Detect which cell encompasses the target text, then output its [x, y] center coordinate. 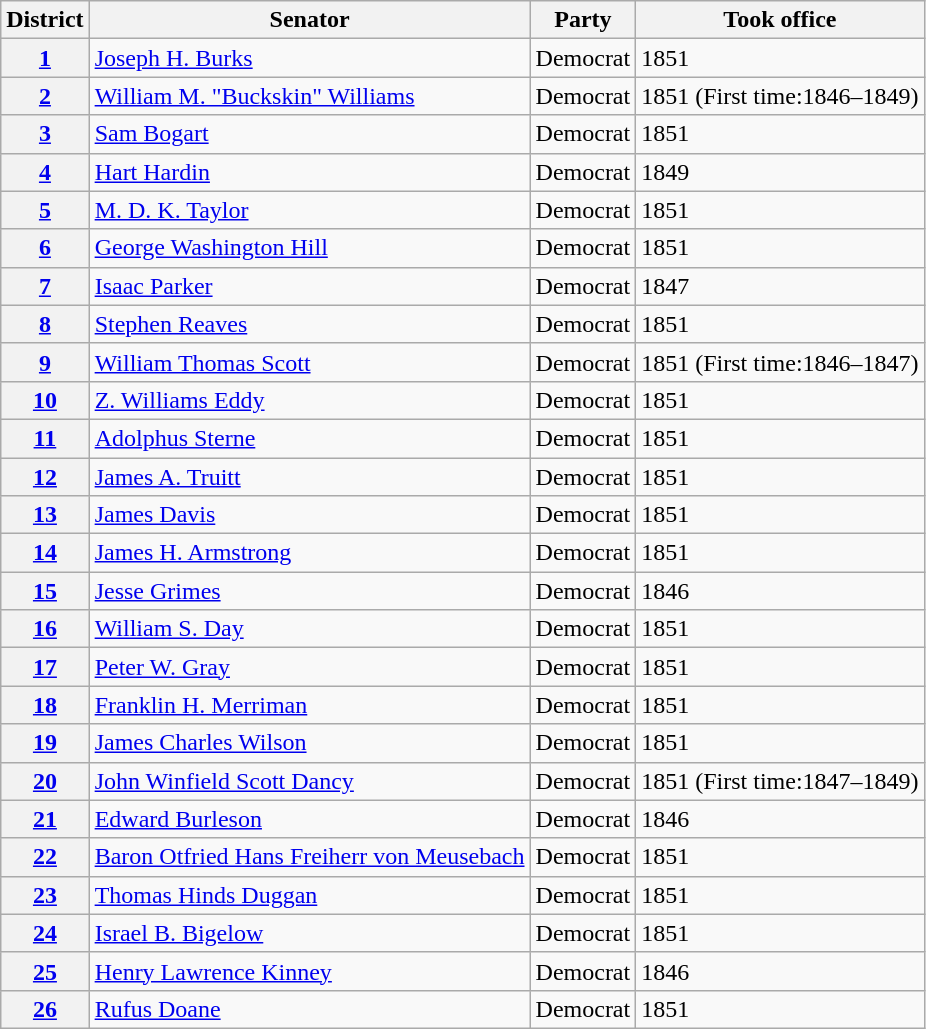
William S. Day [310, 629]
16 [45, 629]
25 [45, 971]
James Davis [310, 515]
1847 [780, 286]
1851 (First time:1846–1849) [780, 96]
14 [45, 553]
Sam Bogart [310, 134]
19 [45, 743]
9 [45, 362]
Joseph H. Burks [310, 58]
Israel B. Bigelow [310, 933]
William Thomas Scott [310, 362]
George Washington Hill [310, 248]
Peter W. Gray [310, 667]
2 [45, 96]
M. D. K. Taylor [310, 210]
8 [45, 324]
18 [45, 705]
13 [45, 515]
4 [45, 172]
Baron Otfried Hans Freiherr von Meusebach [310, 857]
1849 [780, 172]
1 [45, 58]
William M. "Buckskin" Williams [310, 96]
22 [45, 857]
Hart Hardin [310, 172]
Stephen Reaves [310, 324]
James A. Truitt [310, 477]
Party [583, 20]
Z. Williams Eddy [310, 400]
1851 (First time:1847–1849) [780, 781]
1851 (First time:1846–1847) [780, 362]
Franklin H. Merriman [310, 705]
20 [45, 781]
James H. Armstrong [310, 553]
24 [45, 933]
Thomas Hinds Duggan [310, 895]
Henry Lawrence Kinney [310, 971]
23 [45, 895]
James Charles Wilson [310, 743]
6 [45, 248]
Adolphus Sterne [310, 438]
21 [45, 819]
John Winfield Scott Dancy [310, 781]
26 [45, 1009]
Edward Burleson [310, 819]
District [45, 20]
15 [45, 591]
Senator [310, 20]
5 [45, 210]
Took office [780, 20]
7 [45, 286]
11 [45, 438]
17 [45, 667]
10 [45, 400]
Rufus Doane [310, 1009]
3 [45, 134]
12 [45, 477]
Isaac Parker [310, 286]
Jesse Grimes [310, 591]
